Find where the given text appears and provide that cell's center as (x, y) coordinate. 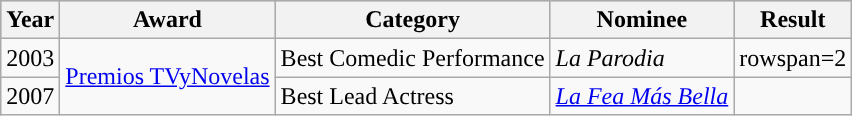
2003 (30, 58)
Category (412, 20)
Best Lead Actress (412, 96)
Premios TVyNovelas (168, 77)
2007 (30, 96)
Year (30, 20)
Nominee (642, 20)
La Fea Más Bella (642, 96)
rowspan=2 (793, 58)
La Parodia (642, 58)
Best Comedic Performance (412, 58)
Result (793, 20)
Award (168, 20)
